Output the [X, Y] coordinate of the center of the cell containing the given text.  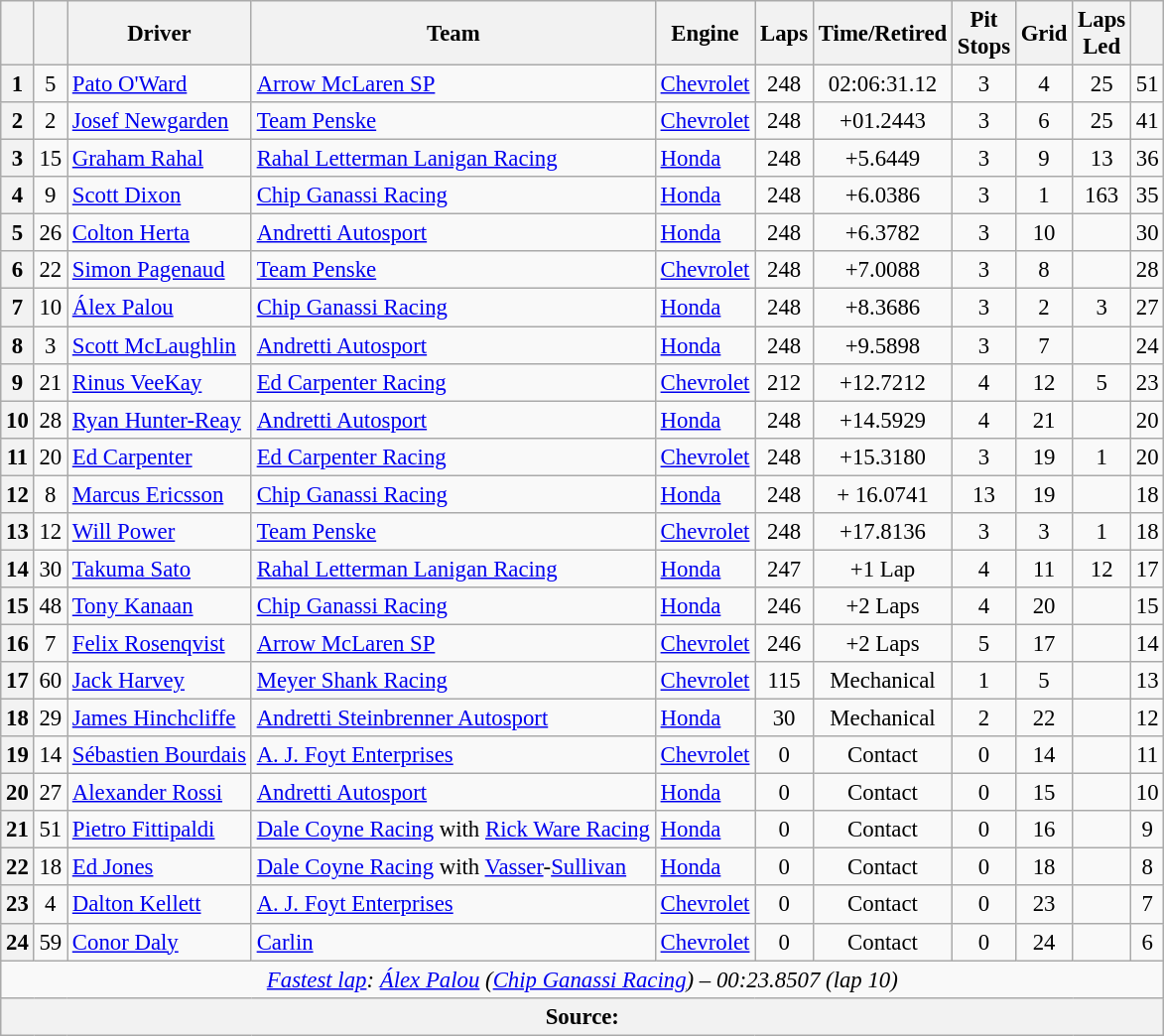
+6.0386 [882, 195]
+17.8136 [882, 532]
Ed Carpenter [160, 456]
Dalton Kellett [160, 905]
James Hinchcliffe [160, 718]
+6.3782 [882, 233]
+ 16.0741 [882, 494]
41 [1147, 121]
Colton Herta [160, 233]
02:06:31.12 [882, 84]
Laps [784, 34]
Pietro Fittipaldi [160, 830]
Time/Retired [882, 34]
Alexander Rossi [160, 793]
Ed Jones [160, 867]
+1 Lap [882, 569]
+14.5929 [882, 420]
26 [50, 233]
Jack Harvey [160, 681]
Marcus Ericsson [160, 494]
Source: [582, 1016]
59 [50, 942]
Will Power [160, 532]
Andretti Steinbrenner Autosport [453, 718]
+7.0088 [882, 271]
Rinus VeeKay [160, 382]
Simon Pagenaud [160, 271]
+01.2443 [882, 121]
Conor Daly [160, 942]
Graham Rahal [160, 159]
212 [784, 382]
Josef Newgarden [160, 121]
Meyer Shank Racing [453, 681]
60 [50, 681]
+9.5898 [882, 345]
+5.6449 [882, 159]
Takuma Sato [160, 569]
LapsLed [1101, 34]
Dale Coyne Racing with Rick Ware Racing [453, 830]
35 [1147, 195]
Engine [705, 34]
Sébastien Bourdais [160, 755]
48 [50, 606]
Team [453, 34]
Tony Kanaan [160, 606]
36 [1147, 159]
115 [784, 681]
+8.3686 [882, 308]
247 [784, 569]
Felix Rosenqvist [160, 643]
163 [1101, 195]
Driver [160, 34]
Álex Palou [160, 308]
Dale Coyne Racing with Vasser-Sullivan [453, 867]
Ryan Hunter-Reay [160, 420]
+12.7212 [882, 382]
+15.3180 [882, 456]
29 [50, 718]
PitStops [984, 34]
Scott Dixon [160, 195]
Scott McLaughlin [160, 345]
Grid [1044, 34]
Fastest lap: Álex Palou (Chip Ganassi Racing) – 00:23.8507 (lap 10) [582, 979]
Pato O'Ward [160, 84]
Carlin [453, 942]
